Pinpoint the cell where the given text exists, returning its [X, Y] midpoint coordinate. 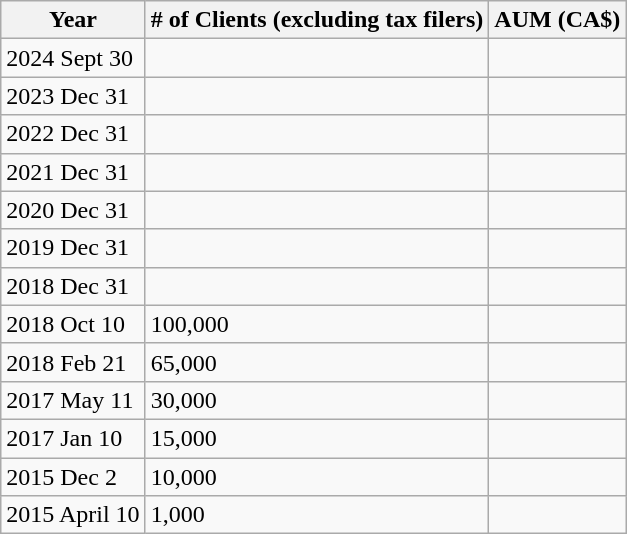
2020 Dec 31 [73, 210]
2018 Dec 31 [73, 286]
100,000 [317, 324]
2015 April 10 [73, 515]
65,000 [317, 362]
2018 Oct 10 [73, 324]
2017 May 11 [73, 400]
2024 Sept 30 [73, 58]
2023 Dec 31 [73, 96]
30,000 [317, 400]
2018 Feb 21 [73, 362]
2015 Dec 2 [73, 477]
15,000 [317, 438]
Year [73, 20]
2021 Dec 31 [73, 172]
AUM (CA$) [558, 20]
1,000 [317, 515]
2017 Jan 10 [73, 438]
# of Clients (excluding tax filers) [317, 20]
2022 Dec 31 [73, 134]
2019 Dec 31 [73, 248]
10,000 [317, 477]
